Extract the [x, y] coordinate from the center of the cell holding the provided text.  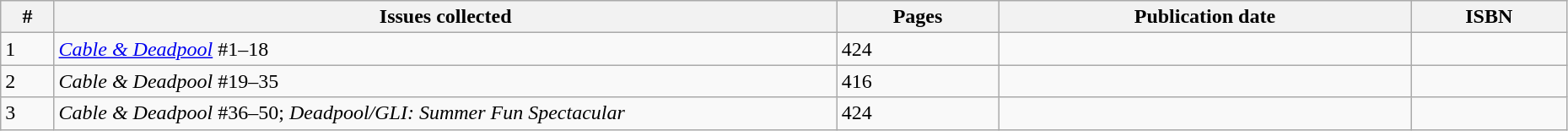
Pages [918, 17]
# [27, 17]
Cable & Deadpool #19–35 [445, 81]
Issues collected [445, 17]
3 [27, 113]
1 [27, 49]
Cable & Deadpool #1–18 [445, 49]
ISBN [1489, 17]
Cable & Deadpool #36–50; Deadpool/GLI: Summer Fun Spectacular [445, 113]
Publication date [1205, 17]
2 [27, 81]
416 [918, 81]
